From the cell containing the given text, extract its center point as [x, y] coordinate. 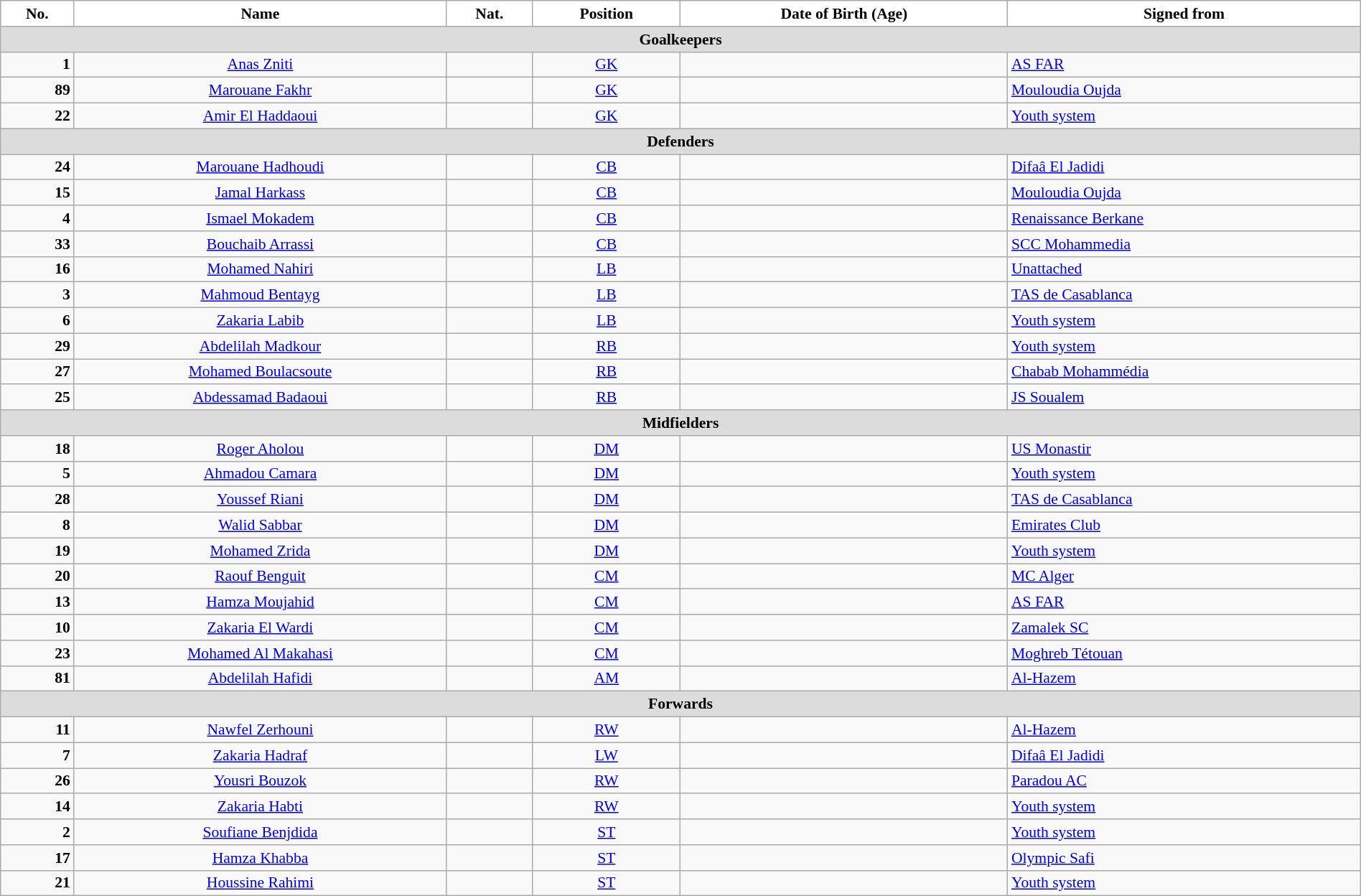
17 [37, 858]
21 [37, 883]
Roger Aholou [260, 449]
Renaissance Berkane [1184, 218]
Nat. [490, 14]
33 [37, 244]
Olympic Safi [1184, 858]
Abdessamad Badaoui [260, 398]
20 [37, 577]
Moghreb Tétouan [1184, 653]
24 [37, 167]
8 [37, 526]
Jamal Harkass [260, 193]
2 [37, 832]
6 [37, 321]
25 [37, 398]
Soufiane Benjdida [260, 832]
Goalkeepers [680, 39]
Marouane Fakhr [260, 90]
23 [37, 653]
22 [37, 116]
Defenders [680, 141]
15 [37, 193]
Amir El Haddaoui [260, 116]
Anas Zniti [260, 65]
JS Soualem [1184, 398]
Abdelilah Hafidi [260, 678]
13 [37, 602]
7 [37, 755]
Youssef Riani [260, 500]
4 [37, 218]
Emirates Club [1184, 526]
Mohamed Boulacsoute [260, 372]
Date of Birth (Age) [844, 14]
US Monastir [1184, 449]
26 [37, 781]
Marouane Hadhoudi [260, 167]
29 [37, 346]
Mohamed Al Makahasi [260, 653]
Houssine Rahimi [260, 883]
Yousri Bouzok [260, 781]
No. [37, 14]
Mohamed Zrida [260, 551]
18 [37, 449]
Mahmoud Bentayg [260, 295]
LW [607, 755]
Unattached [1184, 269]
Paradou AC [1184, 781]
Position [607, 14]
MC Alger [1184, 577]
Nawfel Zerhouni [260, 730]
Forwards [680, 704]
Mohamed Nahiri [260, 269]
Ismael Mokadem [260, 218]
89 [37, 90]
14 [37, 807]
Zakaria Hadraf [260, 755]
Bouchaib Arrassi [260, 244]
Signed from [1184, 14]
10 [37, 627]
Zakaria Habti [260, 807]
27 [37, 372]
3 [37, 295]
Hamza Moujahid [260, 602]
16 [37, 269]
Abdelilah Madkour [260, 346]
Zakaria Labib [260, 321]
19 [37, 551]
Name [260, 14]
Hamza Khabba [260, 858]
Midfielders [680, 423]
81 [37, 678]
Ahmadou Camara [260, 474]
5 [37, 474]
Raouf Benguit [260, 577]
SCC Mohammedia [1184, 244]
11 [37, 730]
Walid Sabbar [260, 526]
Zamalek SC [1184, 627]
Chabab Mohammédia [1184, 372]
Zakaria El Wardi [260, 627]
28 [37, 500]
1 [37, 65]
AM [607, 678]
